Return [x, y] of the center of cell containing provided text 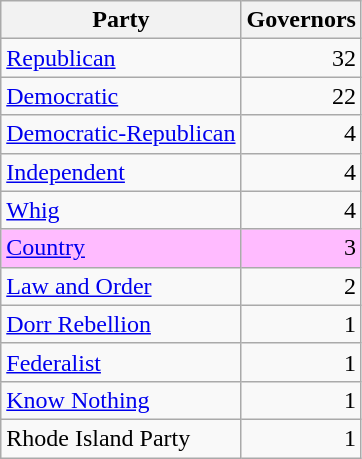
3 [301, 248]
Country [121, 248]
Rhode Island Party [121, 438]
Whig [121, 210]
Dorr Rebellion [121, 324]
Republican [121, 58]
2 [301, 286]
Federalist [121, 362]
Party [121, 20]
Democratic [121, 96]
32 [301, 58]
Governors [301, 20]
Know Nothing [121, 400]
Independent [121, 172]
Law and Order [121, 286]
22 [301, 96]
Democratic-Republican [121, 134]
